Locate the cell with the specified text and output its [x, y] center coordinate. 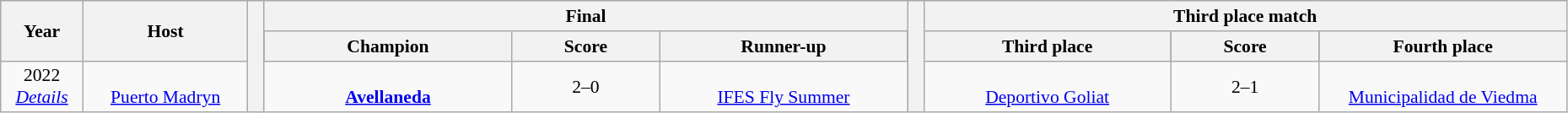
Third place [1048, 46]
Puerto Madryn [165, 86]
Champion [388, 46]
Host [165, 30]
Runner-up [783, 46]
IFES Fly Summer [783, 86]
Fourth place [1442, 46]
Third place match [1245, 16]
2–0 [586, 86]
Deportivo Goliat [1048, 86]
Year [42, 30]
Avellaneda [388, 86]
Municipalidad de Viedma [1442, 86]
Final [585, 16]
2022Details [42, 86]
2–1 [1245, 86]
